Return the (X, Y) coordinate for the center point of the cell that contains the specified text.  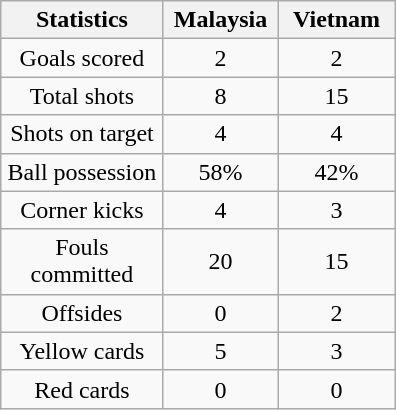
8 (220, 96)
5 (220, 351)
58% (220, 172)
Total shots (82, 96)
Offsides (82, 313)
Malaysia (220, 20)
Fouls committed (82, 262)
Yellow cards (82, 351)
Shots on target (82, 134)
Vietnam (337, 20)
Statistics (82, 20)
Goals scored (82, 58)
20 (220, 262)
42% (337, 172)
Corner kicks (82, 210)
Ball possession (82, 172)
Red cards (82, 389)
